Scan for the cell matching the given text and deliver its [x, y] coordinate at center. 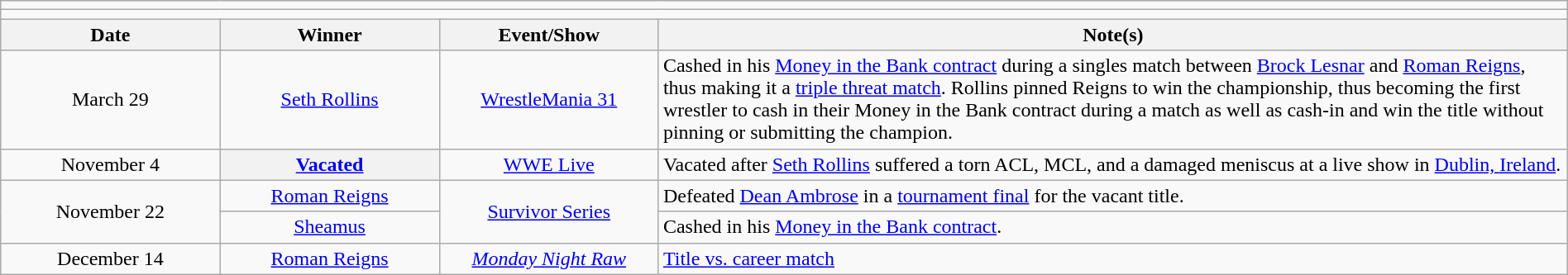
Vacated after Seth Rollins suffered a torn ACL, MCL, and a damaged meniscus at a live show in Dublin, Ireland. [1113, 164]
Cashed in his Money in the Bank contract. [1113, 227]
December 14 [111, 258]
WrestleMania 31 [549, 99]
Event/Show [549, 35]
Title vs. career match [1113, 258]
Defeated Dean Ambrose in a tournament final for the vacant title. [1113, 196]
Seth Rollins [329, 99]
Note(s) [1113, 35]
WWE Live [549, 164]
November 4 [111, 164]
Winner [329, 35]
March 29 [111, 99]
Sheamus [329, 227]
Vacated [329, 164]
November 22 [111, 211]
Date [111, 35]
Monday Night Raw [549, 258]
Survivor Series [549, 211]
